Search for the cell housing the specified text and yield its [x, y] center coordinate. 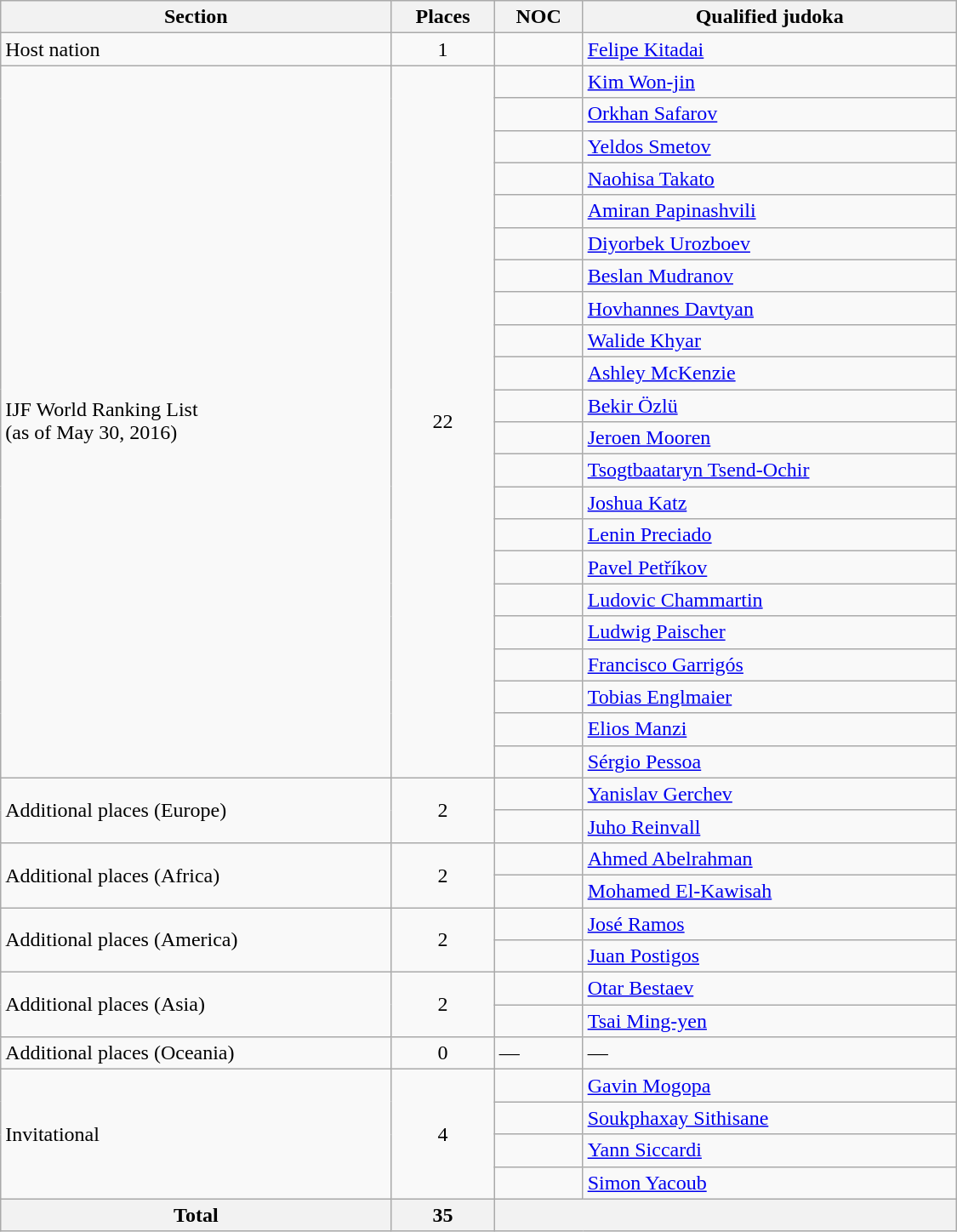
Amiran Papinashvili [769, 211]
Francisco Garrigós [769, 664]
Gavin Mogopa [769, 1086]
NOC [538, 17]
Naohisa Takato [769, 179]
Additional places (Asia) [196, 1005]
Soukphaxay Sithisane [769, 1118]
Walide Khyar [769, 340]
Felipe Kitadai [769, 49]
Total [196, 1215]
Lenin Preciado [769, 535]
22 [442, 422]
Ludovic Chammartin [769, 600]
Yeldos Smetov [769, 146]
Qualified judoka [769, 17]
Bekir Özlü [769, 406]
Orkhan Safarov [769, 114]
IJF World Ranking List(as of May 30, 2016) [196, 422]
Juho Reinvall [769, 826]
Additional places (Oceania) [196, 1053]
José Ramos [769, 923]
35 [442, 1215]
Yanislav Gerchev [769, 794]
Diyorbek Urozboev [769, 243]
Hovhannes Davtyan [769, 308]
Juan Postigos [769, 956]
Additional places (Africa) [196, 875]
Otar Bestaev [769, 989]
Pavel Petříkov [769, 568]
1 [442, 49]
Tobias Englmaier [769, 697]
Jeroen Mooren [769, 438]
4 [442, 1134]
Elios Manzi [769, 729]
Ashley McKenzie [769, 373]
Yann Siccardi [769, 1150]
Tsogtbaataryn Tsend-Ochir [769, 471]
Kim Won-jin [769, 82]
Additional places (Europe) [196, 810]
Beslan Mudranov [769, 276]
Sérgio Pessoa [769, 761]
Additional places (America) [196, 939]
Joshua Katz [769, 503]
Tsai Ming-yen [769, 1021]
Simon Yacoub [769, 1183]
0 [442, 1053]
Mohamed El-Kawisah [769, 891]
Invitational [196, 1134]
Places [442, 17]
Ahmed Abelrahman [769, 858]
Host nation [196, 49]
Ludwig Paischer [769, 632]
Section [196, 17]
